Identify which cell holds the provided text, then report its (X, Y) central coordinate. 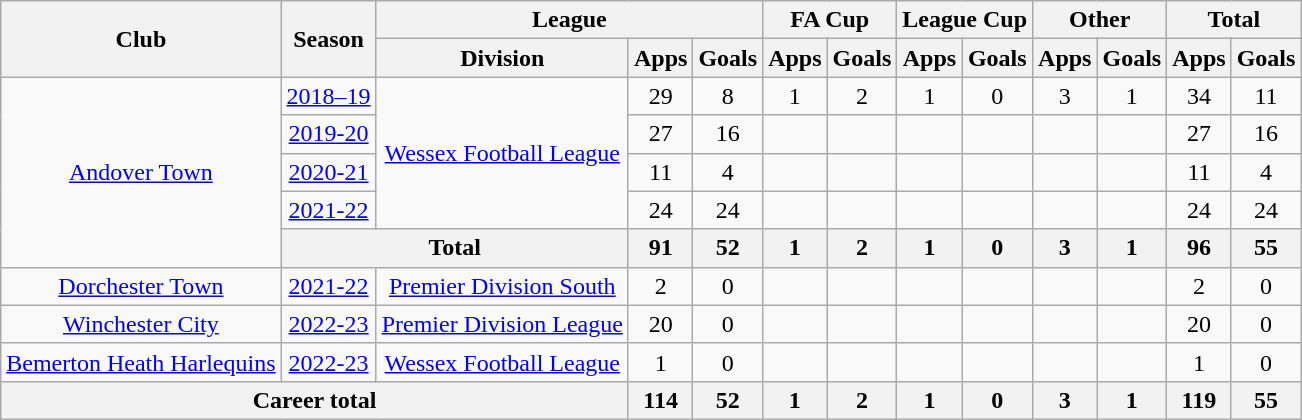
League Cup (965, 20)
Winchester City (141, 324)
Premier Division League (502, 324)
114 (660, 400)
Andover Town (141, 172)
8 (728, 96)
29 (660, 96)
96 (1199, 248)
Other (1100, 20)
Season (328, 39)
91 (660, 248)
Club (141, 39)
2018–19 (328, 96)
League (570, 20)
2019-20 (328, 134)
Dorchester Town (141, 286)
Premier Division South (502, 286)
119 (1199, 400)
34 (1199, 96)
Career total (315, 400)
2020-21 (328, 172)
Division (502, 58)
Bemerton Heath Harlequins (141, 362)
FA Cup (830, 20)
